Return (x, y) of the center of cell containing provided text 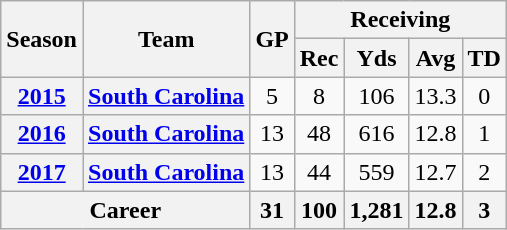
TD (484, 58)
Team (166, 39)
616 (376, 134)
44 (319, 172)
106 (376, 96)
13.3 (436, 96)
2016 (42, 134)
Career (126, 210)
Receiving (400, 20)
Avg (436, 58)
100 (319, 210)
Season (42, 39)
48 (319, 134)
3 (484, 210)
8 (319, 96)
2 (484, 172)
31 (272, 210)
Rec (319, 58)
GP (272, 39)
2017 (42, 172)
5 (272, 96)
2015 (42, 96)
12.7 (436, 172)
0 (484, 96)
1,281 (376, 210)
Yds (376, 58)
1 (484, 134)
559 (376, 172)
